Return the [x, y] coordinate for the center point of the cell that contains the specified text.  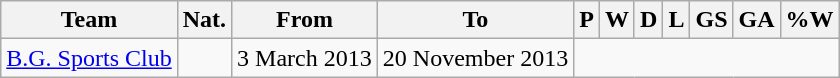
From [305, 20]
GS [712, 20]
Nat. [204, 20]
%W [810, 20]
Team [89, 20]
D [648, 20]
GA [756, 20]
W [616, 20]
To [475, 20]
3 March 2013 [305, 58]
P [587, 20]
B.G. Sports Club [89, 58]
L [676, 20]
20 November 2013 [475, 58]
